Find where the given text appears and provide that cell's center as (X, Y) coordinate. 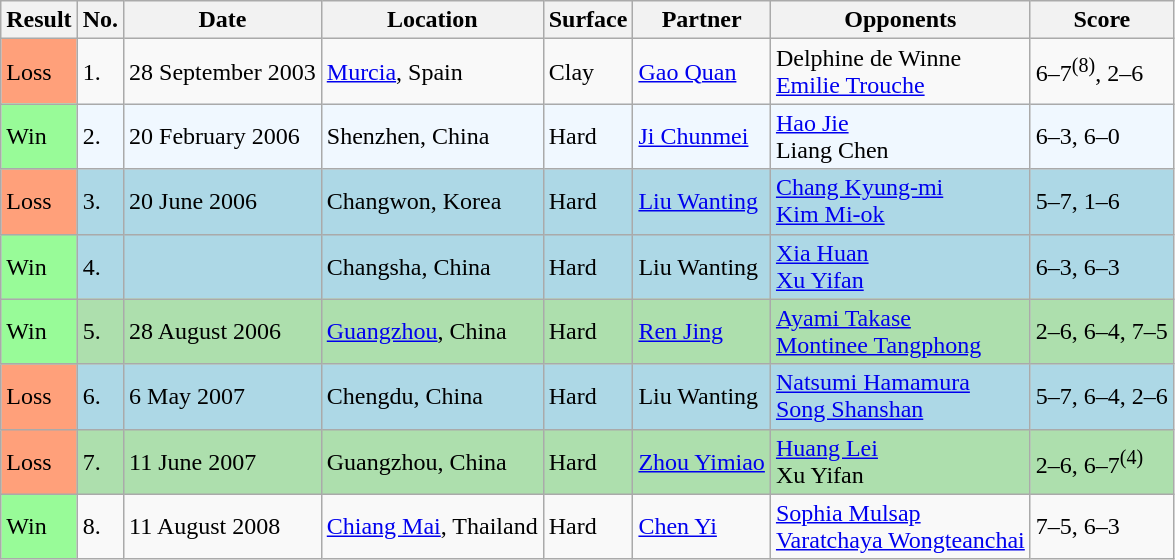
6–7(8), 2–6 (1102, 72)
Delphine de Winne Emilie Trouche (900, 72)
20 February 2006 (223, 136)
Chiang Mai, Thailand (432, 526)
11 June 2007 (223, 462)
Partner (702, 20)
Chengdu, China (432, 396)
Result (39, 20)
Score (1102, 20)
Ayami Takase Montinee Tangphong (900, 332)
6–3, 6–0 (1102, 136)
Xia Huan Xu Yifan (900, 266)
28 September 2003 (223, 72)
6 May 2007 (223, 396)
Murcia, Spain (432, 72)
Date (223, 20)
Chen Yi (702, 526)
Gao Quan (702, 72)
Shenzhen, China (432, 136)
5–7, 1–6 (1102, 202)
No. (100, 20)
7–5, 6–3 (1102, 526)
Sophia Mulsap Varatchaya Wongteanchai (900, 526)
6–3, 6–3 (1102, 266)
2–6, 6–7(4) (1102, 462)
4. (100, 266)
11 August 2008 (223, 526)
2–6, 6–4, 7–5 (1102, 332)
6. (100, 396)
Hao Jie Liang Chen (900, 136)
Chang Kyung-mi Kim Mi-ok (900, 202)
Natsumi Hamamura Song Shanshan (900, 396)
3. (100, 202)
20 June 2006 (223, 202)
Zhou Yimiao (702, 462)
Ji Chunmei (702, 136)
Location (432, 20)
5–7, 6–4, 2–6 (1102, 396)
7. (100, 462)
28 August 2006 (223, 332)
Changsha, China (432, 266)
Clay (588, 72)
2. (100, 136)
5. (100, 332)
8. (100, 526)
1. (100, 72)
Opponents (900, 20)
Ren Jing (702, 332)
Huang Lei Xu Yifan (900, 462)
Changwon, Korea (432, 202)
Surface (588, 20)
